Extract the (x, y) coordinate from the center of the cell holding the provided text.  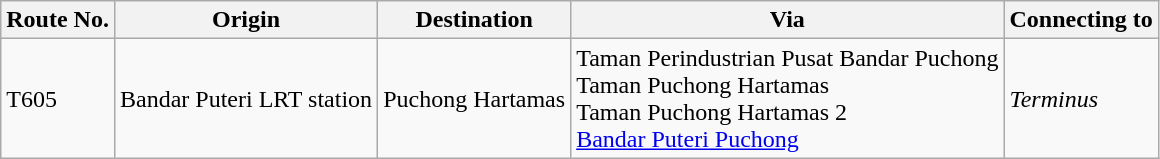
Terminus (1081, 98)
T605 (58, 98)
Origin (246, 20)
Puchong Hartamas (474, 98)
Bandar Puteri LRT station (246, 98)
Taman Perindustrian Pusat Bandar Puchong Taman Puchong Hartamas Taman Puchong Hartamas 2 Bandar Puteri Puchong (788, 98)
Connecting to (1081, 20)
Via (788, 20)
Destination (474, 20)
Route No. (58, 20)
